Identify which cell holds the provided text, then report its (x, y) central coordinate. 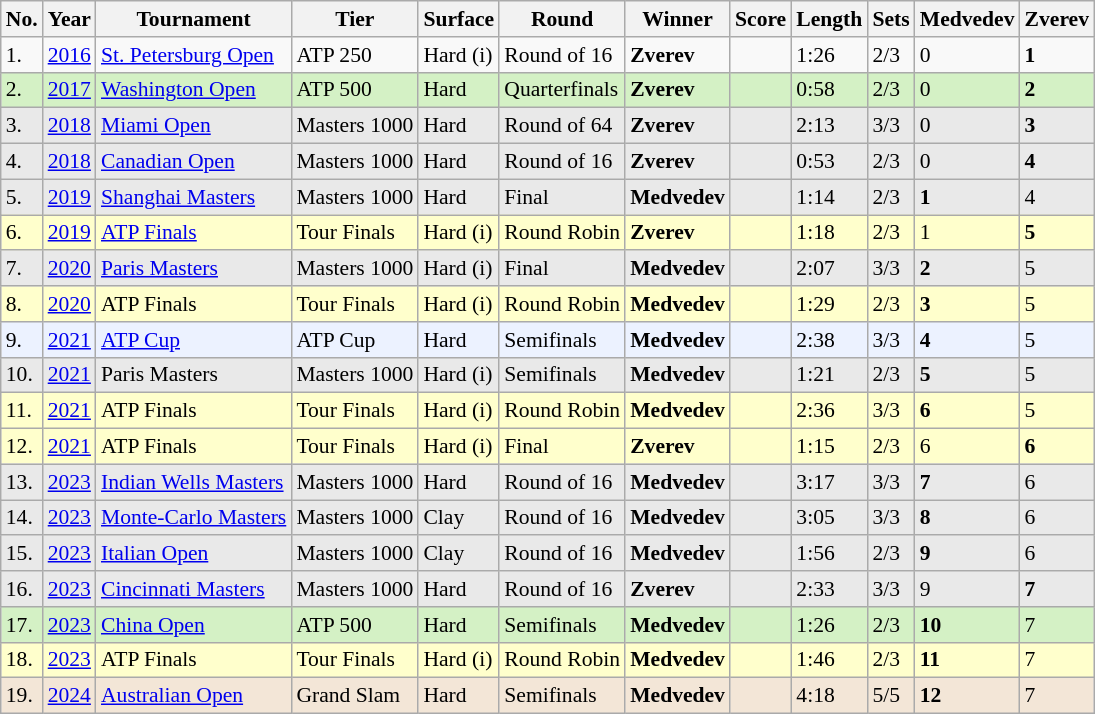
3:05 (829, 518)
13. (22, 482)
Miami Open (194, 126)
12 (968, 696)
Length (829, 19)
1:18 (829, 233)
0:58 (829, 90)
Indian Wells Masters (194, 482)
Italian Open (194, 554)
1. (22, 55)
Winner (678, 19)
Surface (458, 19)
1:15 (829, 447)
6. (22, 233)
2:36 (829, 411)
14. (22, 518)
3:17 (829, 482)
9. (22, 340)
Year (70, 19)
Australian Open (194, 696)
4. (22, 162)
5. (22, 197)
8 (968, 518)
18. (22, 660)
China Open (194, 625)
Quarterfinals (562, 90)
Tournament (194, 19)
1:21 (829, 375)
10 (968, 625)
16. (22, 589)
Washington Open (194, 90)
17. (22, 625)
St. Petersburg Open (194, 55)
11. (22, 411)
15. (22, 554)
11 (968, 660)
Shanghai Masters (194, 197)
19. (22, 696)
2:33 (829, 589)
Canadian Open (194, 162)
1:46 (829, 660)
1:14 (829, 197)
8. (22, 304)
5/5 (890, 696)
3. (22, 126)
0:53 (829, 162)
No. (22, 19)
Monte-Carlo Masters (194, 518)
12. (22, 447)
2016 (70, 55)
10. (22, 375)
Cincinnati Masters (194, 589)
Round of 64 (562, 126)
2024 (70, 696)
4:18 (829, 696)
Round (562, 19)
Sets (890, 19)
Grand Slam (354, 696)
2:13 (829, 126)
1:29 (829, 304)
Score (760, 19)
1:56 (829, 554)
7. (22, 269)
2:38 (829, 340)
ATP 250 (354, 55)
2:07 (829, 269)
2017 (70, 90)
2. (22, 90)
Tier (354, 19)
